Find where the given text appears and provide that cell's center as (x, y) coordinate. 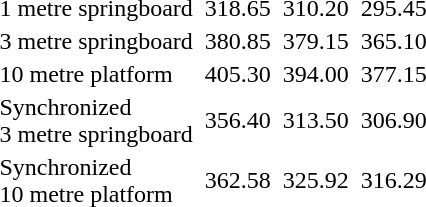
380.85 (238, 41)
394.00 (316, 74)
405.30 (238, 74)
379.15 (316, 41)
356.40 (238, 120)
313.50 (316, 120)
